Return the (X, Y) coordinate for the center point of the cell that contains the specified text.  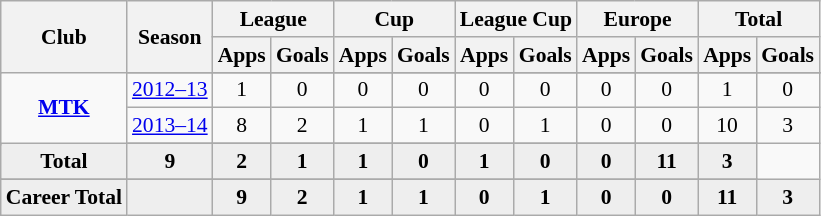
League Cup (516, 19)
2012–13 (170, 90)
Season (170, 36)
Career Total (64, 197)
Europe (638, 19)
10 (727, 126)
Club (64, 36)
8 (242, 126)
MTK (64, 108)
Cup (394, 19)
2013–14 (170, 126)
League (274, 19)
